Return the [X, Y] coordinate for the center point of the cell that contains the specified text.  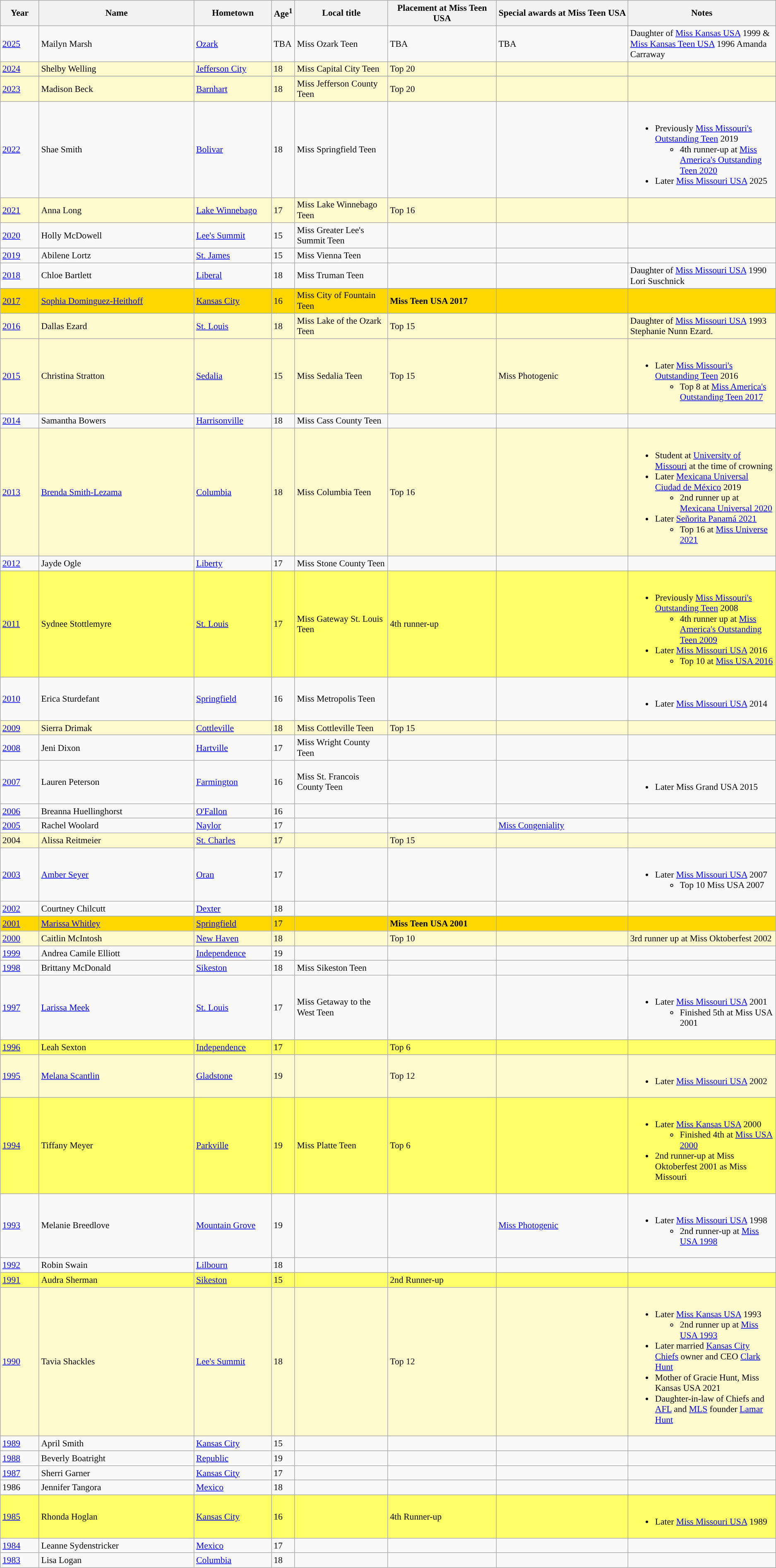
Miss Jefferson County Teen [341, 89]
Miss Platte Teen [341, 1146]
Miss Metropolis Teen [341, 699]
1997 [20, 1008]
3rd runner up at Miss Oktoberfest 2002 [702, 939]
1994 [20, 1146]
Local title [341, 13]
1999 [20, 953]
Liberty [233, 563]
2007 [20, 782]
Miss Cass County Teen [341, 421]
Sophia Dominguez-Heithoff [117, 301]
1985 [20, 1517]
Lisa Logan [117, 1561]
Republic [233, 1458]
Rhonda Hoglan [117, 1517]
Erica Sturdefant [117, 699]
2nd Runner-up [442, 1280]
Later Miss Missouri USA 1989 [702, 1517]
Miss City of Fountain Teen [341, 301]
4th Runner-up [442, 1517]
Miss St. Francois County Teen [341, 782]
2009 [20, 728]
Previously Miss Missouri's Outstanding Teen 20194th runner-up at Miss America's Outstanding Teen 2020Later Miss Missouri USA 2025 [702, 150]
Audra Sherman [117, 1280]
Courtney Chilcutt [117, 909]
Jefferson City [233, 69]
Naylor [233, 826]
Later Miss Missouri USA 2007Top 10 Miss USA 2007 [702, 875]
Daughter of Miss Kansas USA 1999 & Miss Kansas Teen USA 1996 Amanda Carraway [702, 44]
Miss Stone County Teen [341, 563]
2010 [20, 699]
Leanne Sydenstricker [117, 1546]
Miss Truman Teen [341, 276]
Special awards at Miss Teen USA [562, 13]
Farmington [233, 782]
2025 [20, 44]
Hometown [233, 13]
Mountain Grove [233, 1225]
2013 [20, 492]
1996 [20, 1047]
Later Miss Missouri USA 19982nd runner-up at Miss USA 1998 [702, 1225]
Abilene Lortz [117, 256]
2021 [20, 210]
O'Fallon [233, 811]
Daughter of Miss Missouri USA 1993 Stephanie Nunn Ezard. [702, 326]
Sierra Drimak [117, 728]
1984 [20, 1546]
Miss Congeniality [562, 826]
Alissa Reitmeier [117, 841]
Lilbourn [233, 1265]
2003 [20, 875]
Later Miss Missouri's Outstanding Teen 2016Top 8 at Miss America's Outstanding Teen 2017 [702, 377]
Jennifer Tangora [117, 1488]
Jeni Dixon [117, 748]
Samantha Bowers [117, 421]
Later Miss Grand USA 2015 [702, 782]
Holly McDowell [117, 236]
2011 [20, 624]
Miss Teen USA 2017 [442, 301]
2019 [20, 256]
1992 [20, 1265]
Miss Sedalia Teen [341, 377]
Beverly Boatright [117, 1458]
2020 [20, 236]
Madison Beck [117, 89]
Amber Seyer [117, 875]
1995 [20, 1076]
Melana Scantlin [117, 1076]
2024 [20, 69]
Miss Vienna Teen [341, 256]
Sydnee Stottlemyre [117, 624]
New Haven [233, 939]
Miss Getaway to the West Teen [341, 1008]
Dexter [233, 909]
Top 10 [442, 939]
Year [20, 13]
1991 [20, 1280]
Barnhart [233, 89]
Chloe Bartlett [117, 276]
Lake Winnebago [233, 210]
Miss Ozark Teen [341, 44]
2000 [20, 939]
Placement at Miss Teen USA [442, 13]
Miss Springfield Teen [341, 150]
Miss Sikeston Teen [341, 968]
Sherri Garner [117, 1473]
2004 [20, 841]
2005 [20, 826]
4th runner-up [442, 624]
Miss Lake Winnebago Teen [341, 210]
Sedalia [233, 377]
Anna Long [117, 210]
Leah Sexton [117, 1047]
Mailyn Marsh [117, 44]
2015 [20, 377]
Andrea Camile Elliott [117, 953]
Parkville [233, 1146]
Cottleville [233, 728]
Brittany McDonald [117, 968]
Tavia Shackles [117, 1362]
Lauren Peterson [117, 782]
Marissa Whitley [117, 924]
Later Miss Missouri USA 2001Finished 5th at Miss USA 2001 [702, 1008]
Bolivar [233, 150]
Liberal [233, 276]
Miss Wright County Teen [341, 748]
Later Miss Kansas USA 2000Finished 4th at Miss USA 20002nd runner-up at Miss Oktoberfest 2001 as Miss Missouri [702, 1146]
2002 [20, 909]
Miss Greater Lee's Summit Teen [341, 236]
2023 [20, 89]
Ozark [233, 44]
2014 [20, 421]
1986 [20, 1488]
1983 [20, 1561]
2006 [20, 811]
Jayde Ogle [117, 563]
2012 [20, 563]
1990 [20, 1362]
Miss Gateway St. Louis Teen [341, 624]
Notes [702, 13]
Age1 [283, 13]
Daughter of Miss Missouri USA 1990 Lori Suschnick [702, 276]
2018 [20, 276]
2001 [20, 924]
Oran [233, 875]
Harrisonville [233, 421]
Miss Teen USA 2001 [442, 924]
Later Miss Missouri USA 2002 [702, 1076]
1998 [20, 968]
Miss Columbia Teen [341, 492]
Caitlin McIntosh [117, 939]
Robin Swain [117, 1265]
1993 [20, 1225]
2017 [20, 301]
Miss Capital City Teen [341, 69]
Breanna Huellinghorst [117, 811]
Miss Cottleville Teen [341, 728]
Tiffany Meyer [117, 1146]
1988 [20, 1458]
Christina Stratton [117, 377]
Dallas Ezard [117, 326]
Hartville [233, 748]
2022 [20, 150]
Shelby Welling [117, 69]
April Smith [117, 1443]
1989 [20, 1443]
Name [117, 13]
Miss Lake of the Ozark Teen [341, 326]
Later Miss Missouri USA 2014 [702, 699]
Shae Smith [117, 150]
2008 [20, 748]
Brenda Smith-Lezama [117, 492]
Rachel Woolard [117, 826]
Melanie Breedlove [117, 1225]
Larissa Meek [117, 1008]
St. Charles [233, 841]
St. James [233, 256]
1987 [20, 1473]
Gladstone [233, 1076]
2016 [20, 326]
